Return the [X, Y] coordinate for the center point of the cell that contains the specified text.  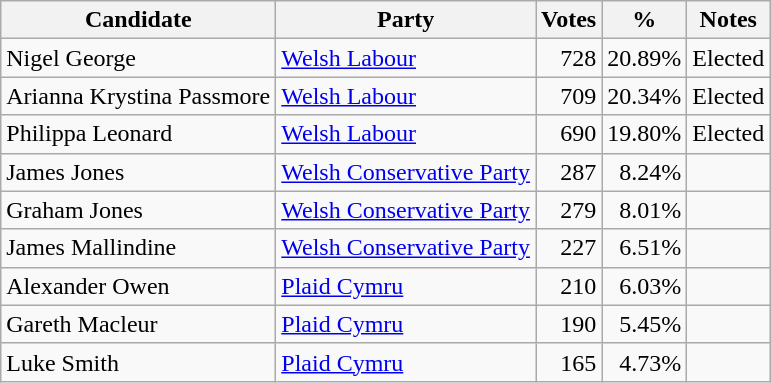
8.01% [644, 210]
6.51% [644, 248]
James Jones [138, 172]
Alexander Owen [138, 286]
James Mallindine [138, 248]
5.45% [644, 324]
% [644, 20]
20.34% [644, 96]
165 [569, 362]
Graham Jones [138, 210]
Candidate [138, 20]
Arianna Krystina Passmore [138, 96]
Philippa Leonard [138, 134]
227 [569, 248]
8.24% [644, 172]
Votes [569, 20]
6.03% [644, 286]
210 [569, 286]
190 [569, 324]
4.73% [644, 362]
Nigel George [138, 58]
690 [569, 134]
20.89% [644, 58]
287 [569, 172]
Luke Smith [138, 362]
Notes [728, 20]
279 [569, 210]
19.80% [644, 134]
Party [406, 20]
709 [569, 96]
Gareth Macleur [138, 324]
728 [569, 58]
